Extract the (x, y) coordinate from the center of the cell holding the provided text.  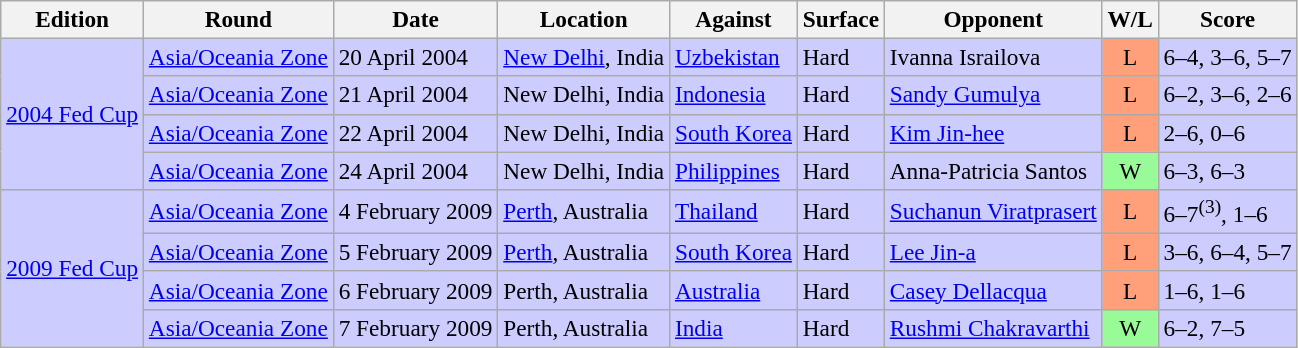
Location (584, 19)
Ivanna Israilova (993, 57)
Surface (840, 19)
W/L (1130, 19)
6–2, 3–6, 2–6 (1228, 95)
Casey Dellacqua (993, 290)
Score (1228, 19)
5 February 2009 (416, 252)
2009 Fed Cup (72, 268)
Thailand (734, 211)
2–6, 0–6 (1228, 133)
Rushmi Chakravarthi (993, 328)
Philippines (734, 170)
Lee Jin-a (993, 252)
Anna-Patricia Santos (993, 170)
24 April 2004 (416, 170)
1–6, 1–6 (1228, 290)
6–2, 7–5 (1228, 328)
Suchanun Viratprasert (993, 211)
Against (734, 19)
20 April 2004 (416, 57)
Uzbekistan (734, 57)
Indonesia (734, 95)
4 February 2009 (416, 211)
Edition (72, 19)
22 April 2004 (416, 133)
Opponent (993, 19)
7 February 2009 (416, 328)
Sandy Gumulya (993, 95)
Australia (734, 290)
Kim Jin-hee (993, 133)
6–3, 6–3 (1228, 170)
21 April 2004 (416, 95)
Round (238, 19)
6–4, 3–6, 5–7 (1228, 57)
3–6, 6–4, 5–7 (1228, 252)
Date (416, 19)
2004 Fed Cup (72, 114)
6 February 2009 (416, 290)
6–7(3), 1–6 (1228, 211)
India (734, 328)
